Provide the [X, Y] coordinate of the cell's center where the given text is located.  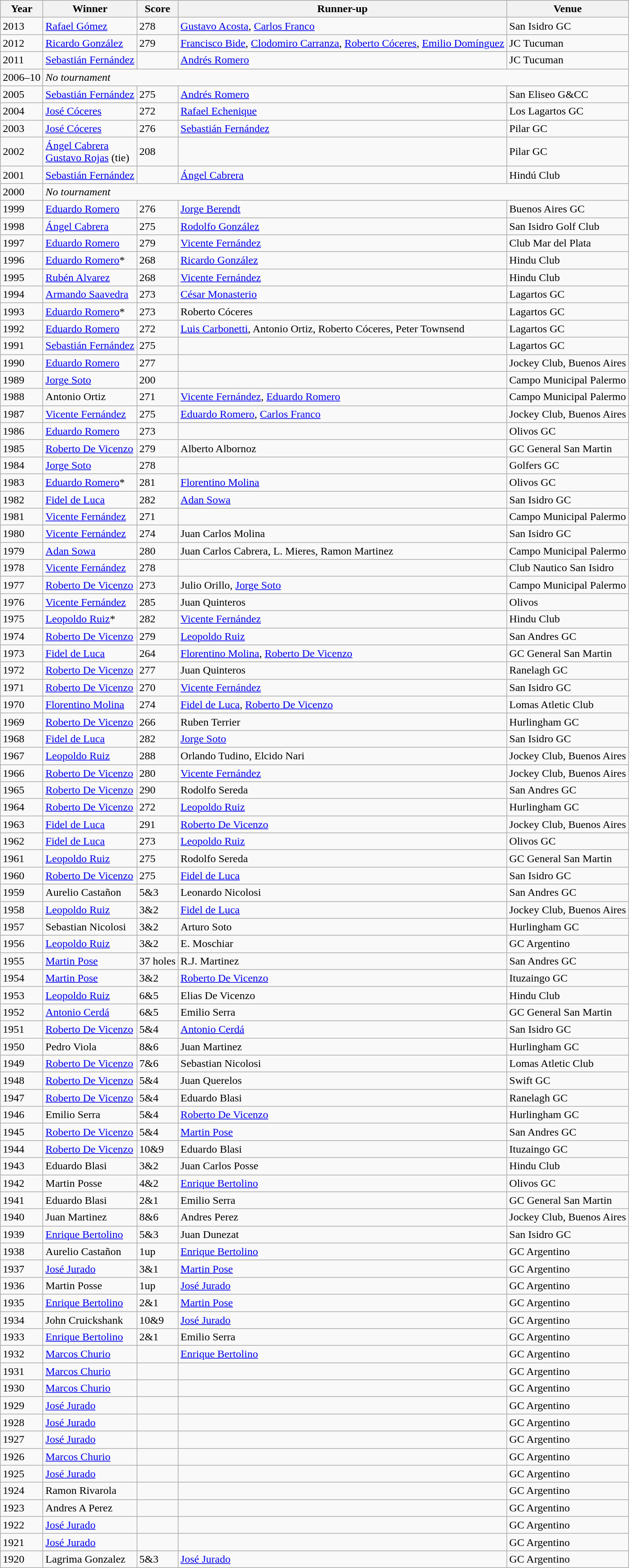
Swift GC [567, 1081]
Rafael Echenique [343, 111]
2004 [22, 111]
1951 [22, 1029]
Hindú Club [567, 175]
Jorge Berendt [343, 209]
2006–10 [22, 77]
César Monasterio [343, 295]
1935 [22, 1303]
Olivos [567, 602]
Armando Saavedra [90, 295]
7&6 [158, 1064]
1987 [22, 414]
2013 [22, 26]
1998 [22, 226]
1967 [22, 756]
1992 [22, 329]
1993 [22, 312]
1948 [22, 1081]
Winner [90, 9]
San Isidro Golf Club [567, 226]
4&2 [158, 1183]
1930 [22, 1388]
Andres A Perez [90, 1508]
1997 [22, 243]
1981 [22, 517]
1933 [22, 1337]
John Cruickshank [90, 1320]
1921 [22, 1542]
2000 [22, 192]
1999 [22, 209]
Golfers GC [567, 465]
1934 [22, 1320]
2003 [22, 128]
Club Nautico San Isidro [567, 568]
1965 [22, 790]
1952 [22, 1012]
1920 [22, 1559]
Rafael Gómez [90, 26]
Year [22, 9]
1969 [22, 722]
1980 [22, 534]
1928 [22, 1423]
Score [158, 9]
1991 [22, 346]
1950 [22, 1047]
1960 [22, 876]
1989 [22, 380]
1945 [22, 1132]
1936 [22, 1286]
37 holes [158, 961]
266 [158, 722]
Ángel CabreraGustavo Rojas (tie) [90, 152]
1988 [22, 397]
R.J. Martinez [343, 961]
Antonio Ortiz [90, 397]
Runner-up [343, 9]
1985 [22, 448]
1986 [22, 431]
Julio Orillo, Jorge Soto [343, 585]
Buenos Aires GC [567, 209]
Orlando Tudino, Elcido Nari [343, 756]
1932 [22, 1354]
1942 [22, 1183]
1949 [22, 1064]
Eduardo Romero, Carlos Franco [343, 414]
1996 [22, 260]
1927 [22, 1440]
2002 [22, 152]
Juan Carlos Posse [343, 1166]
Los Lagartos GC [567, 111]
Florentino Molina, Roberto De Vicenzo [343, 653]
Ramon Rivarola [90, 1491]
1929 [22, 1405]
Elias De Vicenzo [343, 995]
1926 [22, 1457]
1961 [22, 859]
1955 [22, 961]
1982 [22, 500]
Juan Carlos Cabrera, L. Mieres, Ramon Martinez [343, 551]
1957 [22, 927]
1944 [22, 1149]
Pedro Viola [90, 1047]
2001 [22, 175]
1924 [22, 1491]
1995 [22, 277]
Leonardo Nicolosi [343, 893]
288 [158, 756]
1922 [22, 1525]
2005 [22, 94]
1931 [22, 1371]
1940 [22, 1217]
281 [158, 482]
1939 [22, 1234]
Andres Perez [343, 1217]
1963 [22, 824]
1970 [22, 705]
1938 [22, 1251]
1954 [22, 978]
Francisco Bide, Clodomiro Carranza, Roberto Cóceres, Emilio Domínguez [343, 43]
Luis Carbonetti, Antonio Ortiz, Roberto Cóceres, Peter Townsend [343, 329]
1975 [22, 619]
1968 [22, 739]
1994 [22, 295]
3&1 [158, 1268]
1983 [22, 482]
Vicente Fernández, Eduardo Romero [343, 397]
1966 [22, 773]
291 [158, 824]
Roberto Cóceres [343, 312]
1958 [22, 910]
Leopoldo Ruiz* [90, 619]
1947 [22, 1098]
E. Moschiar [343, 944]
Club Mar del Plata [567, 243]
1953 [22, 995]
Gustavo Acosta, Carlos Franco [343, 26]
1962 [22, 841]
1972 [22, 670]
1937 [22, 1268]
1959 [22, 893]
1943 [22, 1166]
Venue [567, 9]
1978 [22, 568]
270 [158, 687]
200 [158, 380]
San Eliseo G&CC [567, 94]
1974 [22, 636]
1984 [22, 465]
Rubén Alvarez [90, 277]
2012 [22, 43]
1976 [22, 602]
Ruben Terrier [343, 722]
1923 [22, 1508]
Fidel de Luca, Roberto De Vicenzo [343, 705]
1941 [22, 1200]
1925 [22, 1474]
Lagrima Gonzalez [90, 1559]
285 [158, 602]
1979 [22, 551]
208 [158, 152]
264 [158, 653]
1973 [22, 653]
Juan Dunezat [343, 1234]
1946 [22, 1115]
2011 [22, 60]
Alberto Albornoz [343, 448]
1964 [22, 807]
Juan Querelos [343, 1081]
Arturo Soto [343, 927]
Rodolfo González [343, 226]
290 [158, 790]
1971 [22, 687]
Juan Carlos Molina [343, 534]
1977 [22, 585]
1990 [22, 363]
1956 [22, 944]
